Scan for the cell matching the given text and deliver its (X, Y) coordinate at center. 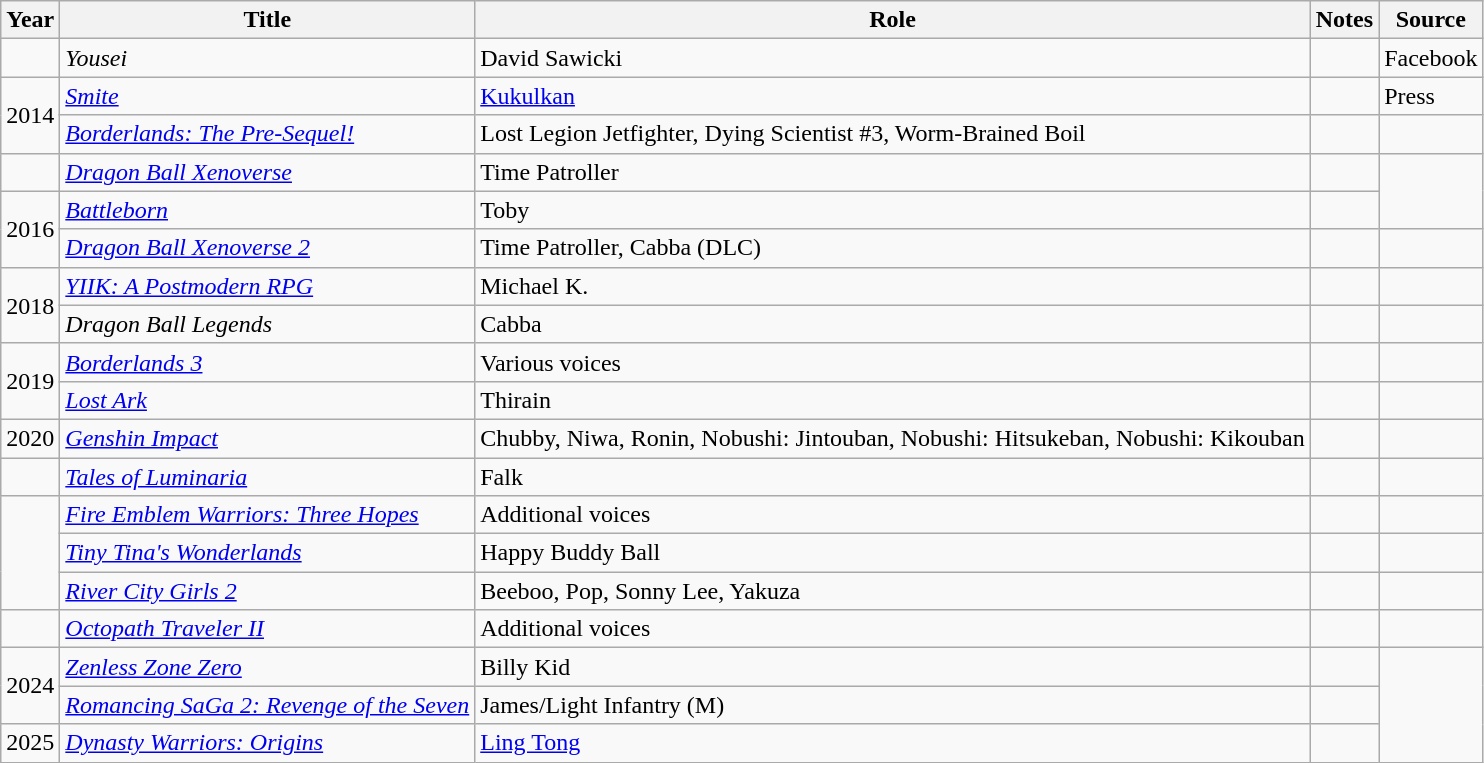
2020 (30, 438)
Thirain (893, 400)
Time Patroller (893, 172)
James/Light Infantry (M) (893, 705)
Genshin Impact (268, 438)
Billy Kid (893, 667)
2018 (30, 305)
2024 (30, 686)
Borderlands 3 (268, 362)
Dragon Ball Xenoverse (268, 172)
YIIK: A Postmodern RPG (268, 286)
Romancing SaGa 2: Revenge of the Seven (268, 705)
Year (30, 20)
Lost Ark (268, 400)
Time Patroller, Cabba (DLC) (893, 248)
Cabba (893, 324)
Chubby, Niwa, Ronin, Nobushi: Jintouban, Nobushi: Hitsukeban, Nobushi: Kikouban (893, 438)
2019 (30, 381)
Falk (893, 477)
2016 (30, 229)
Source (1431, 20)
Tiny Tina's Wonderlands (268, 553)
Toby (893, 210)
Notes (1344, 20)
Smite (268, 96)
Beeboo, Pop, Sonny Lee, Yakuza (893, 591)
Press (1431, 96)
Facebook (1431, 58)
Dynasty Warriors: Origins (268, 743)
Battleborn (268, 210)
Dragon Ball Xenoverse 2 (268, 248)
Zenless Zone Zero (268, 667)
Kukulkan (893, 96)
Borderlands: The Pre-Sequel! (268, 134)
Fire Emblem Warriors: Three Hopes (268, 515)
Dragon Ball Legends (268, 324)
Role (893, 20)
Various voices (893, 362)
Yousei (268, 58)
Octopath Traveler II (268, 629)
Michael K. (893, 286)
2025 (30, 743)
David Sawicki (893, 58)
Happy Buddy Ball (893, 553)
Title (268, 20)
Lost Legion Jetfighter, Dying Scientist #3, Worm-Brained Boil (893, 134)
2014 (30, 115)
Ling Tong (893, 743)
River City Girls 2 (268, 591)
Tales of Luminaria (268, 477)
